Provide the (x, y) coordinate of the cell's center where the given text is located.  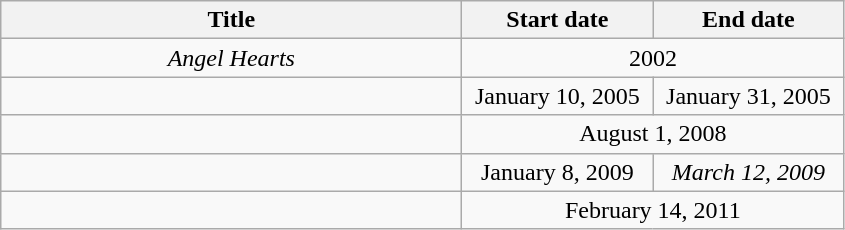
January 31, 2005 (748, 96)
March 12, 2009 (748, 172)
2002 (653, 58)
Start date (558, 20)
January 8, 2009 (558, 172)
February 14, 2011 (653, 210)
January 10, 2005 (558, 96)
End date (748, 20)
Angel Hearts (232, 58)
August 1, 2008 (653, 134)
Title (232, 20)
